Return [X, Y] of the center of cell containing provided text 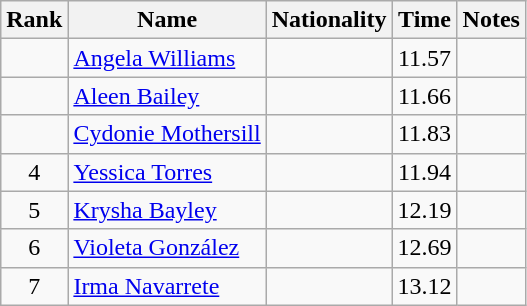
6 [34, 248]
Time [424, 20]
11.66 [424, 96]
Yessica Torres [167, 172]
Nationality [329, 20]
12.69 [424, 248]
4 [34, 172]
Violeta González [167, 248]
11.83 [424, 134]
11.94 [424, 172]
Name [167, 20]
Aleen Bailey [167, 96]
7 [34, 286]
Irma Navarrete [167, 286]
13.12 [424, 286]
Angela Williams [167, 58]
Krysha Bayley [167, 210]
Rank [34, 20]
5 [34, 210]
11.57 [424, 58]
12.19 [424, 210]
Notes [491, 20]
Cydonie Mothersill [167, 134]
